Provide the [x, y] coordinate of the cell's center where the given text is located.  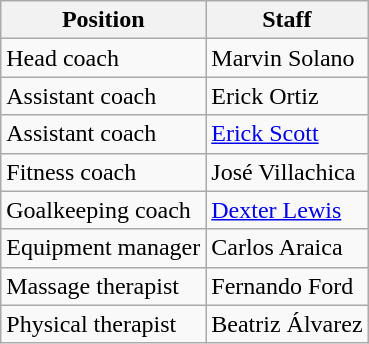
Massage therapist [104, 286]
Physical therapist [104, 324]
Beatriz Álvarez [287, 324]
Dexter Lewis [287, 210]
Marvin Solano [287, 58]
Erick Ortiz [287, 96]
Carlos Araica [287, 248]
Head coach [104, 58]
Erick Scott [287, 134]
Equipment manager [104, 248]
Fitness coach [104, 172]
Position [104, 20]
Goalkeeping coach [104, 210]
José Villachica [287, 172]
Fernando Ford [287, 286]
Staff [287, 20]
